Detect which cell encompasses the target text, then output its [x, y] center coordinate. 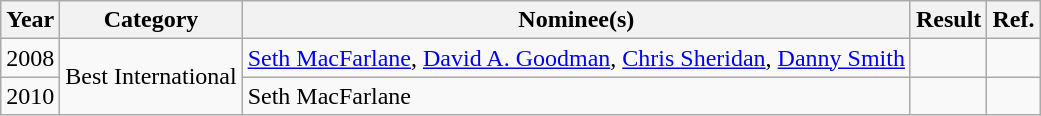
2008 [30, 58]
Nominee(s) [576, 20]
Result [948, 20]
Best International [151, 77]
Year [30, 20]
2010 [30, 96]
Seth MacFarlane, David A. Goodman, Chris Sheridan, Danny Smith [576, 58]
Category [151, 20]
Ref. [1014, 20]
Seth MacFarlane [576, 96]
